For the text-containing cell, return its midpoint in (x, y) coordinate format. 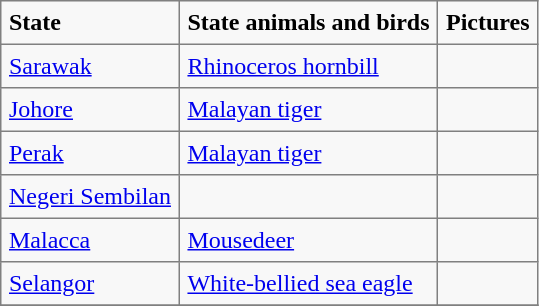
Mousedeer (308, 240)
Negeri Sembilan (90, 197)
Pictures (488, 23)
Selangor (90, 284)
White-bellied sea eagle (308, 284)
Sarawak (90, 66)
State animals and birds (308, 23)
Perak (90, 153)
Rhinoceros hornbill (308, 66)
Malacca (90, 240)
Johore (90, 110)
State (90, 23)
